From the cell containing the given text, extract its center point as (X, Y) coordinate. 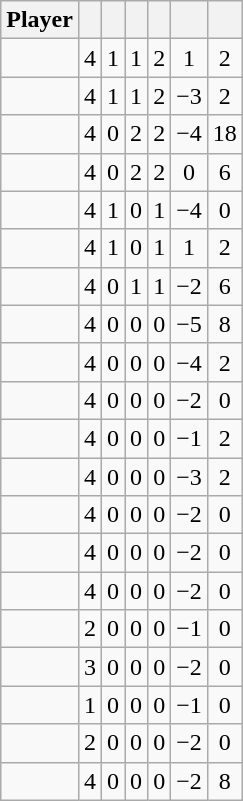
3 (90, 667)
Player (40, 20)
18 (224, 134)
−5 (190, 324)
